Extract the (x, y) coordinate from the center of the cell holding the provided text.  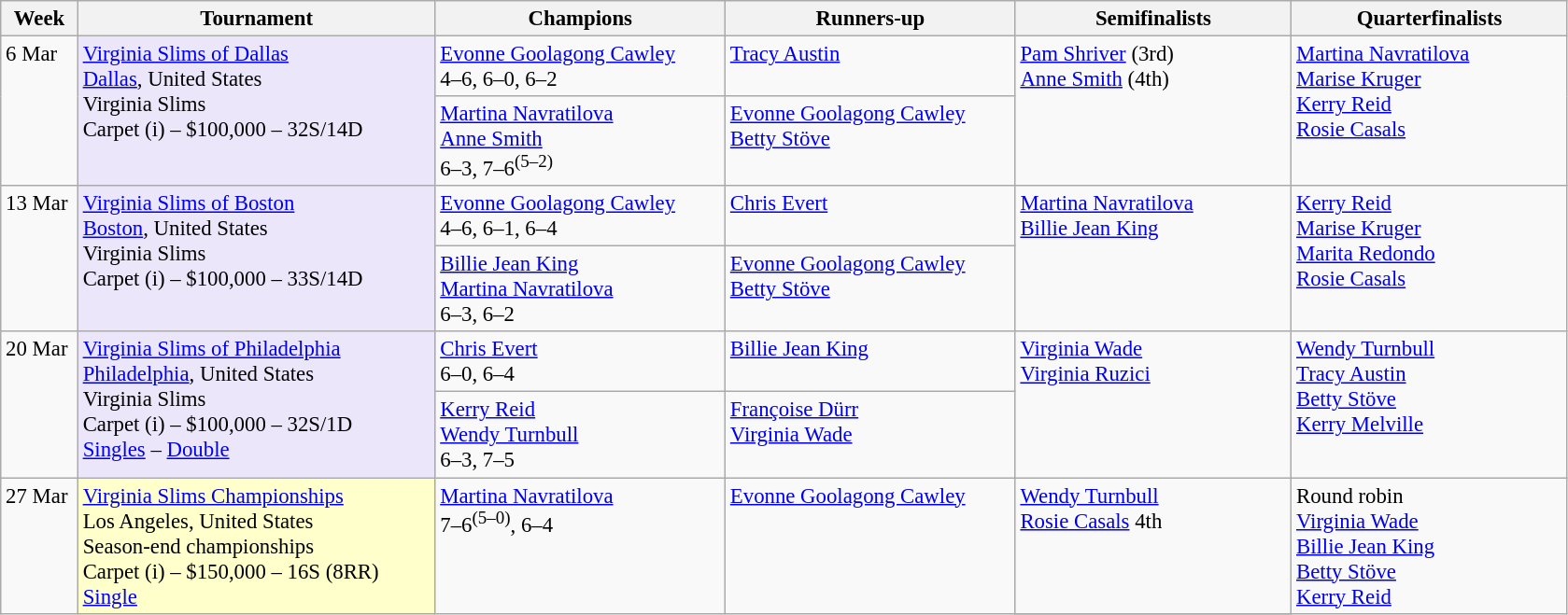
Billie Jean King Martina Navratilova 6–3, 6–2 (581, 289)
13 Mar (39, 259)
Evonne Goolagong Cawley 4–6, 6–1, 6–4 (581, 217)
Billie Jean King (870, 362)
Virginia Slims of Dallas Dallas, United StatesVirginia SlimsCarpet (i) – $100,000 – 32S/14D (256, 112)
Martina Navratilova 7–6(5–0), 6–4 (581, 546)
Tracy Austin (870, 67)
Chris Evert 6–0, 6–4 (581, 362)
Week (39, 19)
Wendy Turnbull Tracy Austin Betty Stöve Kerry Melville (1430, 405)
Kerry Reid Wendy Turnbull 6–3, 7–5 (581, 435)
Martina Navratilova Anne Smith 6–3, 7–6(5–2) (581, 141)
Wendy Turnbull Rosie Casals 4th (1153, 546)
Virginia Slims of Boston Boston, United StatesVirginia SlimsCarpet (i) – $100,000 – 33S/14D (256, 259)
Françoise Dürr Virginia Wade (870, 435)
6 Mar (39, 112)
Evonne Goolagong Cawley (870, 546)
Pam Shriver (3rd) Anne Smith (4th) (1153, 112)
Virginia Slims of Philadelphia Philadelphia, United StatesVirginia SlimsCarpet (i) – $100,000 – 32S/1DSingles – Double (256, 405)
20 Mar (39, 405)
Round robin Virginia Wade Billie Jean King Betty Stöve Kerry Reid (1430, 546)
Virginia Slims Championships Los Angeles, United StatesSeason-end championshipsCarpet (i) – $150,000 – 16S (8RR)Single (256, 546)
Tournament (256, 19)
Quarterfinalists (1430, 19)
Martina Navratilova Marise Kruger Kerry Reid Rosie Casals (1430, 112)
Semifinalists (1153, 19)
27 Mar (39, 546)
Virginia Wade Virginia Ruzici (1153, 405)
Champions (581, 19)
Martina Navratilova Billie Jean King (1153, 259)
Runners-up (870, 19)
Kerry Reid Marise Kruger Marita Redondo Rosie Casals (1430, 259)
Chris Evert (870, 217)
Evonne Goolagong Cawley 4–6, 6–0, 6–2 (581, 67)
